Locate the cell with the specified text and output its (x, y) center coordinate. 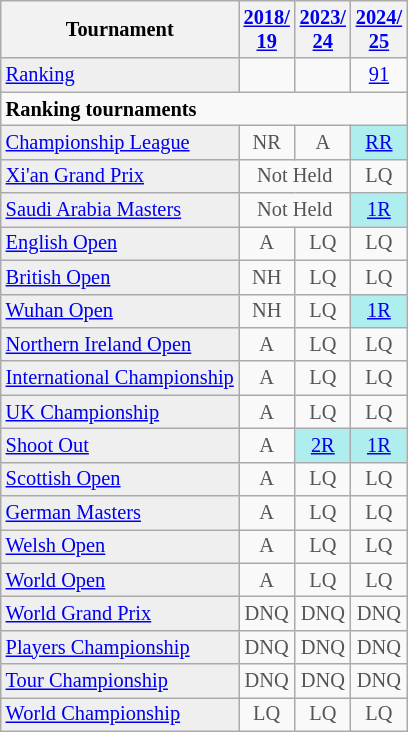
Scottish Open (120, 479)
Tournament (120, 29)
Players Championship (120, 647)
Welsh Open (120, 546)
UK Championship (120, 412)
Ranking (120, 75)
2023/24 (323, 29)
Xi'an Grand Prix (120, 176)
RR (379, 142)
World Championship (120, 714)
2024/25 (379, 29)
Championship League (120, 142)
World Grand Prix (120, 613)
NR (267, 142)
2R (323, 445)
Northern Ireland Open (120, 344)
2018/19 (267, 29)
English Open (120, 243)
Tour Championship (120, 681)
Shoot Out (120, 445)
British Open (120, 277)
German Masters (120, 513)
Saudi Arabia Masters (120, 210)
91 (379, 75)
International Championship (120, 378)
Ranking tournaments (204, 109)
Wuhan Open (120, 311)
World Open (120, 580)
